From the cell containing the given text, extract its center point as [x, y] coordinate. 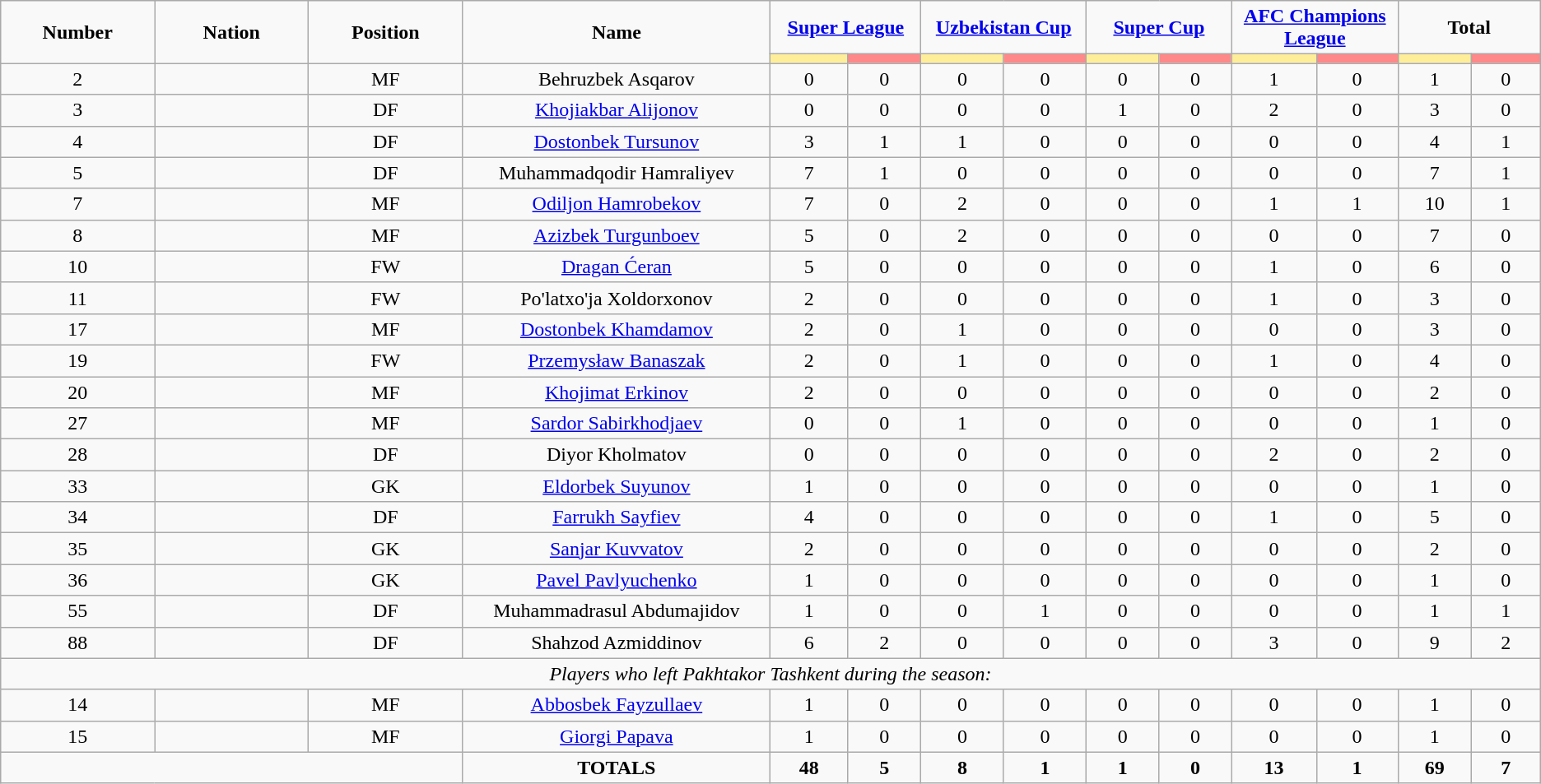
28 [77, 455]
9 [1434, 643]
Po'latxo'ja Xoldorxonov [617, 298]
15 [77, 736]
AFC Champions League [1315, 28]
27 [77, 424]
20 [77, 392]
Super League [846, 28]
Khojiakbar Alijonov [617, 110]
Position [385, 32]
11 [77, 298]
Eldorbek Suyunov [617, 486]
TOTALS [617, 768]
Behruzbek Asqarov [617, 79]
Dragan Ćeran [617, 267]
13 [1274, 768]
Muhammadrasul Abdumajidov [617, 611]
Super Cup [1159, 28]
Pavel Pavlyuchenko [617, 580]
Farrukh Sayfiev [617, 517]
17 [77, 329]
88 [77, 643]
Abbosbek Fayzullaev [617, 705]
48 [809, 768]
34 [77, 517]
36 [77, 580]
14 [77, 705]
55 [77, 611]
69 [1434, 768]
33 [77, 486]
19 [77, 360]
Giorgi Papava [617, 736]
Azizbek Turgunboev [617, 235]
Diyor Kholmatov [617, 455]
Dostonbek Tursunov [617, 141]
Total [1469, 28]
Uzbekistan Cup [1004, 28]
Nation [232, 32]
Number [77, 32]
Name [617, 32]
35 [77, 549]
Khojimat Erkinov [617, 392]
Sanjar Kuvvatov [617, 549]
Shahzod Azmiddinov [617, 643]
Odiljon Hamrobekov [617, 204]
Muhammadqodir Hamraliyev [617, 173]
Sardor Sabirkhodjaev [617, 424]
Players who left Pakhtakor Tashkent during the season: [770, 674]
Przemysław Banaszak [617, 360]
Dostonbek Khamdamov [617, 329]
